Find where the given text appears and provide that cell's center as [X, Y] coordinate. 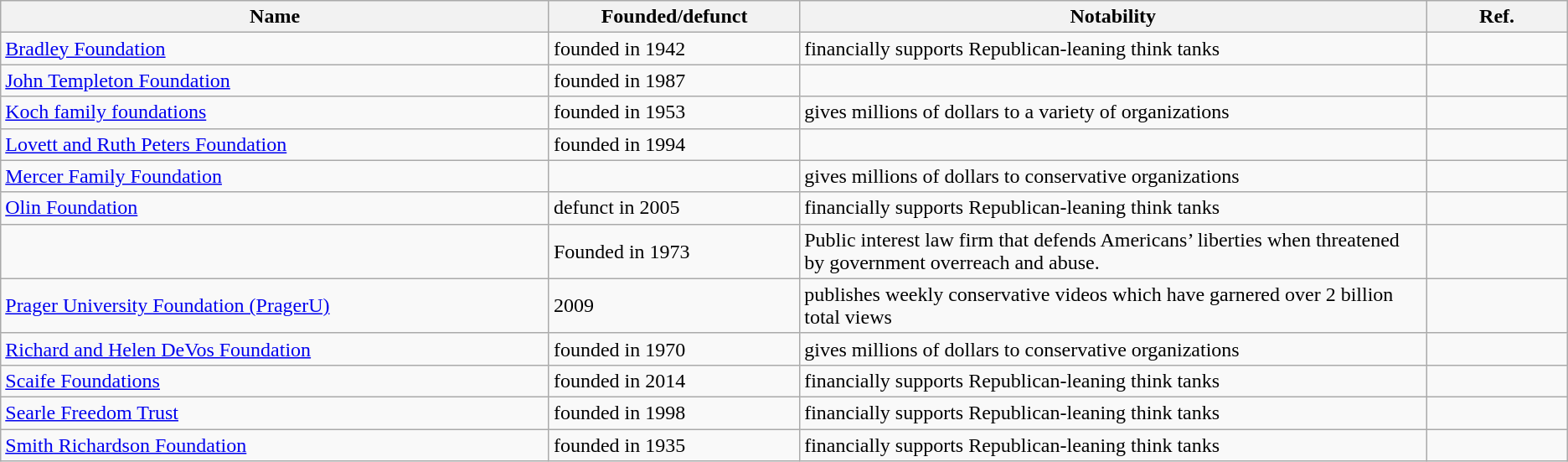
Olin Foundation [275, 208]
Notability [1113, 17]
founded in 1935 [673, 445]
founded in 1970 [673, 349]
Bradley Foundation [275, 49]
Prager University Foundation (PragerU) [275, 305]
John Templeton Foundation [275, 80]
Mercer Family Foundation [275, 176]
Lovett and Ruth Peters Foundation [275, 144]
Richard and Helen DeVos Foundation [275, 349]
founded in 1942 [673, 49]
Smith Richardson Foundation [275, 445]
Scaife Foundations [275, 381]
defunct in 2005 [673, 208]
founded in 2014 [673, 381]
Founded in 1973 [673, 252]
Ref. [1497, 17]
founded in 1987 [673, 80]
gives millions of dollars to a variety of organizations [1113, 112]
Koch family foundations [275, 112]
Name [275, 17]
Public interest law firm that defends Americans’ liberties when threatened by government overreach and abuse. [1113, 252]
publishes weekly conservative videos which have garnered over 2 billion total views [1113, 305]
founded in 1953 [673, 112]
Searle Freedom Trust [275, 413]
founded in 1994 [673, 144]
Founded/defunct [673, 17]
2009 [673, 305]
founded in 1998 [673, 413]
